Determine the (X, Y) coordinate at the center of the cell enclosing the given text.  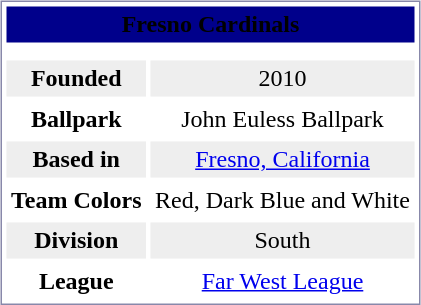
Fresno Cardinals (210, 24)
John Euless Ballpark (283, 119)
League (76, 281)
Team Colors (76, 200)
Ballpark (76, 119)
Division (76, 240)
Fresno, California (283, 160)
Far West League (283, 281)
2010 (283, 78)
Red, Dark Blue and White (283, 200)
South (283, 240)
Founded (76, 78)
Based in (76, 160)
